Capture the cell that displays the provided text and extract its [X, Y] central coordinate. 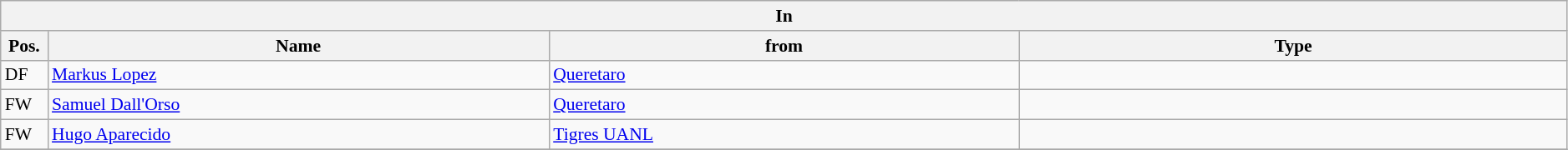
Type [1293, 46]
Name [298, 46]
Samuel Dall'Orso [298, 105]
from [784, 46]
Markus Lopez [298, 75]
Pos. [24, 46]
Hugo Aparecido [298, 135]
Tigres UANL [784, 135]
In [784, 16]
DF [24, 75]
